From the cell containing the given text, extract its center point as [X, Y] coordinate. 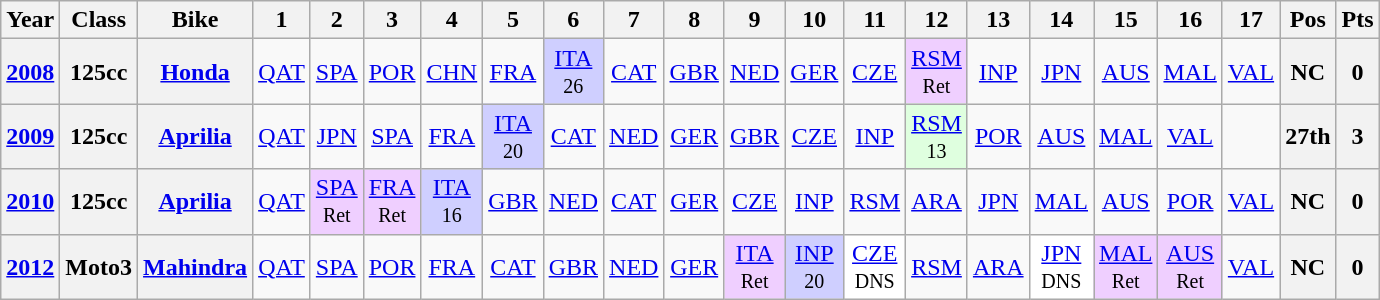
Bike [196, 20]
Pos [1308, 20]
16 [1190, 20]
RSM13 [937, 136]
15 [1126, 20]
ITA26 [573, 72]
2008 [30, 72]
2012 [30, 266]
13 [998, 20]
FRARet [392, 202]
CZEDNS [875, 266]
2010 [30, 202]
MALRet [1126, 266]
SPARet [336, 202]
JPNDNS [1061, 266]
RSMRet [937, 72]
9 [754, 20]
10 [814, 20]
5 [513, 20]
27th [1308, 136]
2 [336, 20]
1 [282, 20]
7 [634, 20]
4 [452, 20]
14 [1061, 20]
11 [875, 20]
8 [694, 20]
Class [99, 20]
Moto3 [99, 266]
ITA16 [452, 202]
CHN [452, 72]
ITARet [754, 266]
Mahindra [196, 266]
Pts [1358, 20]
2009 [30, 136]
17 [1250, 20]
12 [937, 20]
ITA20 [513, 136]
6 [573, 20]
Honda [196, 72]
Year [30, 20]
AUSRet [1190, 266]
INP20 [814, 266]
